Return the [X, Y] coordinate for the center point of the cell that contains the specified text.  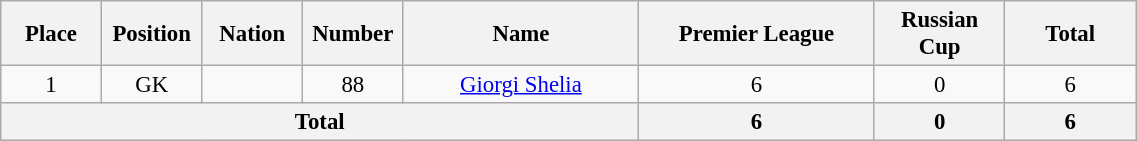
Name [521, 34]
Position [152, 34]
Russian Cup [940, 34]
88 [354, 85]
Number [354, 34]
Premier League [757, 34]
Place [52, 34]
Nation [252, 34]
GK [152, 85]
Giorgi Shelia [521, 85]
1 [52, 85]
